Search for the cell housing the specified text and yield its [X, Y] center coordinate. 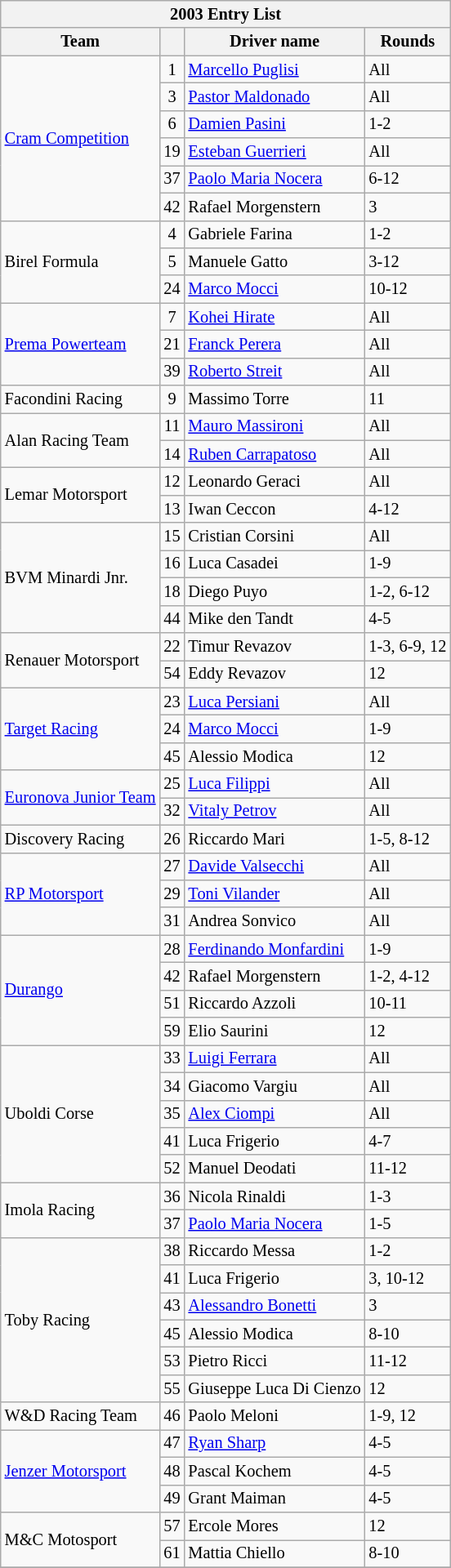
Birel Formula [80, 261]
Riccardo Mari [275, 839]
52 [172, 1169]
4-7 [407, 1141]
Mike den Tandt [275, 619]
26 [172, 839]
15 [172, 537]
1 [172, 69]
Esteban Guerrieri [275, 152]
Renauer Motorsport [80, 660]
Nicola Rinaldi [275, 1196]
Massimo Torre [275, 399]
Grant Maiman [275, 1499]
33 [172, 1058]
Marcello Puglisi [275, 69]
61 [172, 1553]
44 [172, 619]
Ercole Mores [275, 1526]
Manuel Deodati [275, 1169]
23 [172, 702]
29 [172, 893]
Manuele Gatto [275, 261]
Iwan Ceccon [275, 509]
Durango [80, 990]
59 [172, 1031]
Eddy Revazov [275, 674]
9 [172, 399]
48 [172, 1471]
1-5 [407, 1223]
14 [172, 454]
31 [172, 921]
Diego Puyo [275, 591]
Target Racing [80, 728]
22 [172, 646]
16 [172, 563]
Luca Casadei [275, 563]
Leonardo Geraci [275, 481]
Prema Powerteam [80, 345]
Ferdinando Monfardini [275, 949]
46 [172, 1416]
Luca Filippi [275, 784]
47 [172, 1443]
6 [172, 124]
Euronova Junior Team [80, 797]
54 [172, 674]
27 [172, 866]
Andrea Sonvico [275, 921]
1-3, 6-9, 12 [407, 646]
51 [172, 1004]
Cristian Corsini [275, 537]
Jenzer Motorsport [80, 1470]
Team [80, 42]
Alex Ciompi [275, 1114]
M&C Motosport [80, 1539]
RP Motorsport [80, 893]
32 [172, 811]
Davide Valsecchi [275, 866]
Rounds [407, 42]
Lemar Motorsport [80, 495]
Pietro Ricci [275, 1361]
Luigi Ferrara [275, 1058]
Franck Perera [275, 344]
Discovery Racing [80, 839]
Gabriele Farina [275, 234]
6-12 [407, 179]
18 [172, 591]
Mauro Massironi [275, 426]
39 [172, 372]
57 [172, 1526]
36 [172, 1196]
5 [172, 261]
13 [172, 509]
Cram Competition [80, 138]
Toby Racing [80, 1320]
1-3 [407, 1196]
Alessandro Bonetti [275, 1306]
Giacomo Vargiu [275, 1086]
38 [172, 1251]
10-11 [407, 1004]
1-9, 12 [407, 1416]
Giuseppe Luca Di Cienzo [275, 1388]
Toni Vilander [275, 893]
Riccardo Messa [275, 1251]
Kohei Hirate [275, 317]
Imola Racing [80, 1210]
7 [172, 317]
43 [172, 1306]
Elio Saurini [275, 1031]
4-12 [407, 509]
BVM Minardi Jnr. [80, 578]
3, 10-12 [407, 1279]
Roberto Streit [275, 372]
1-5, 8-12 [407, 839]
Pascal Kochem [275, 1471]
34 [172, 1086]
Vitaly Petrov [275, 811]
3-12 [407, 261]
1-2, 4-12 [407, 976]
1-2, 6-12 [407, 591]
25 [172, 784]
Uboldi Corse [80, 1113]
28 [172, 949]
Timur Revazov [275, 646]
Paolo Meloni [275, 1416]
Pastor Maldonado [275, 96]
Facondini Racing [80, 399]
35 [172, 1114]
Damien Pasini [275, 124]
W&D Racing Team [80, 1416]
Alan Racing Team [80, 439]
Luca Persiani [275, 702]
55 [172, 1388]
53 [172, 1361]
Ruben Carrapatoso [275, 454]
2003 Entry List [225, 14]
19 [172, 152]
Ryan Sharp [275, 1443]
4 [172, 234]
Riccardo Azzoli [275, 1004]
49 [172, 1499]
Mattia Chiello [275, 1553]
21 [172, 344]
10-12 [407, 289]
Driver name [275, 42]
